Scan for the cell matching the given text and deliver its [X, Y] coordinate at center. 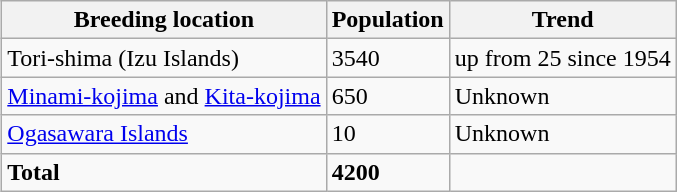
4200 [388, 172]
Breeding location [164, 20]
Trend [562, 20]
3540 [388, 58]
Tori-shima (Izu Islands) [164, 58]
10 [388, 134]
650 [388, 96]
Ogasawara Islands [164, 134]
Population [388, 20]
Minami-kojima and Kita-kojima [164, 96]
up from 25 since 1954 [562, 58]
Total [164, 172]
